From the cell containing the given text, extract its center point as (x, y) coordinate. 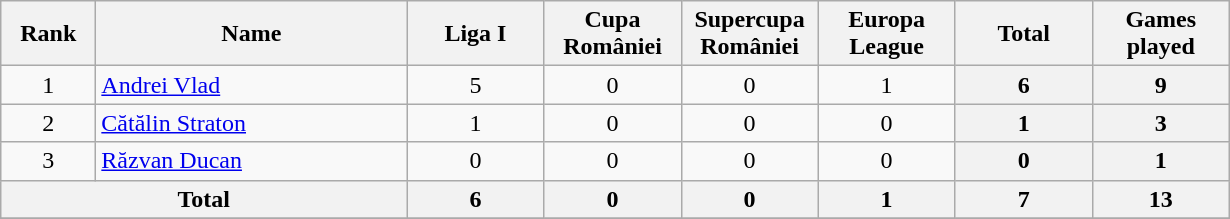
Răzvan Ducan (252, 161)
Cupa României (612, 34)
7 (1024, 199)
Supercupa României (750, 34)
Name (252, 34)
2 (48, 123)
Cătălin Straton (252, 123)
Rank (48, 34)
Andrei Vlad (252, 85)
13 (1160, 199)
9 (1160, 85)
Games played (1160, 34)
Liga I (476, 34)
Europa League (886, 34)
5 (476, 85)
